From the cell containing the given text, extract its center point as [X, Y] coordinate. 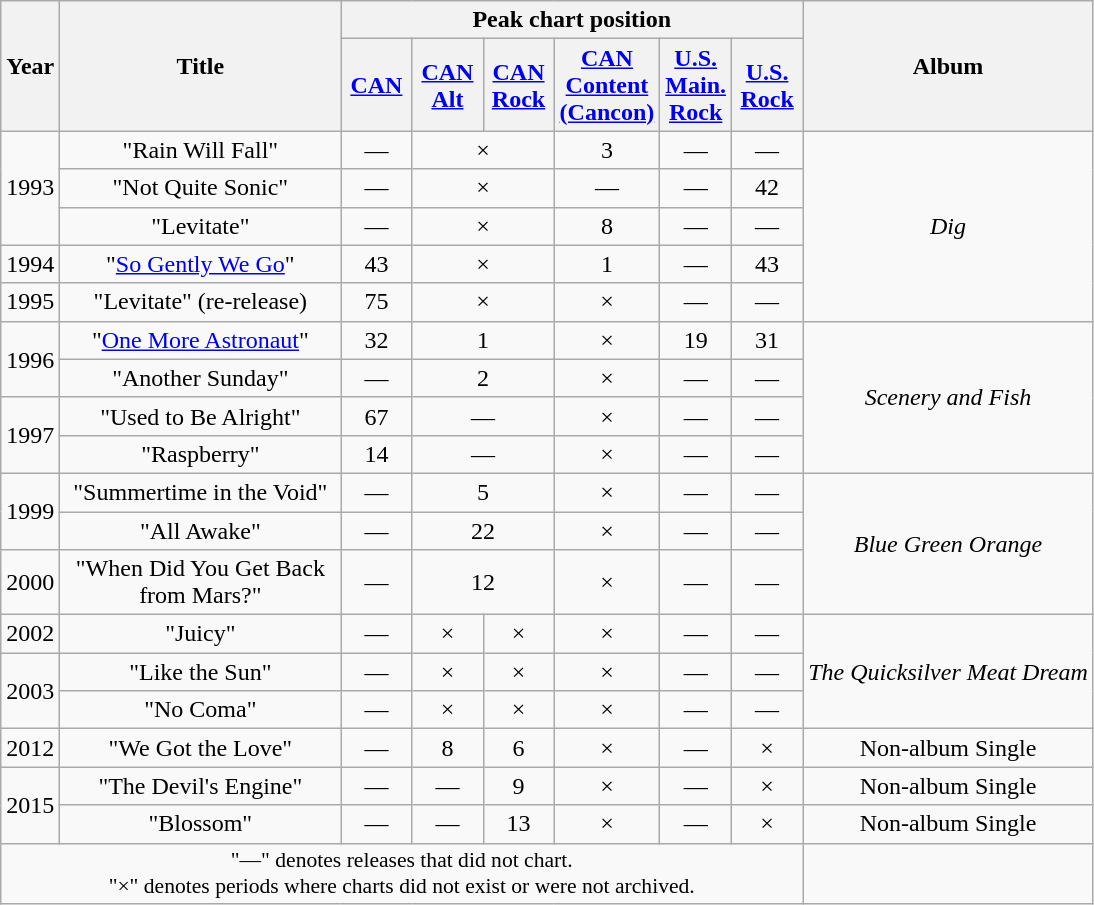
9 [518, 786]
1993 [30, 188]
"Levitate" (re-release) [200, 302]
2002 [30, 634]
2012 [30, 748]
"Juicy" [200, 634]
12 [483, 582]
"Like the Sun" [200, 672]
6 [518, 748]
"Raspberry" [200, 454]
"Rain Will Fall" [200, 150]
1999 [30, 511]
1995 [30, 302]
CAN Content (Cancon) [607, 85]
14 [376, 454]
CAN Alt [448, 85]
31 [768, 340]
Scenery and Fish [948, 397]
Blue Green Orange [948, 544]
Dig [948, 226]
2015 [30, 805]
"Summertime in the Void" [200, 492]
"The Devil's Engine" [200, 786]
"All Awake" [200, 531]
2000 [30, 582]
"No Coma" [200, 710]
"Another Sunday" [200, 378]
"We Got the Love" [200, 748]
U.S.Main.Rock [696, 85]
The Quicksilver Meat Dream [948, 672]
3 [607, 150]
"Not Quite Sonic" [200, 188]
"—" denotes releases that did not chart."×" denotes periods where charts did not exist or were not archived. [402, 874]
13 [518, 824]
"Used to Be Alright" [200, 416]
"So Gently We Go" [200, 264]
Year [30, 66]
"When Did You Get Back from Mars?" [200, 582]
32 [376, 340]
42 [768, 188]
CAN Rock [518, 85]
1997 [30, 435]
Album [948, 66]
2 [483, 378]
1994 [30, 264]
5 [483, 492]
U.S.Rock [768, 85]
1996 [30, 359]
19 [696, 340]
67 [376, 416]
22 [483, 531]
"Levitate" [200, 226]
Peak chart position [572, 20]
Title [200, 66]
"Blossom" [200, 824]
"One More Astronaut" [200, 340]
2003 [30, 691]
75 [376, 302]
CAN [376, 85]
